Provide the (x, y) coordinate of the cell's center where the given text is located.  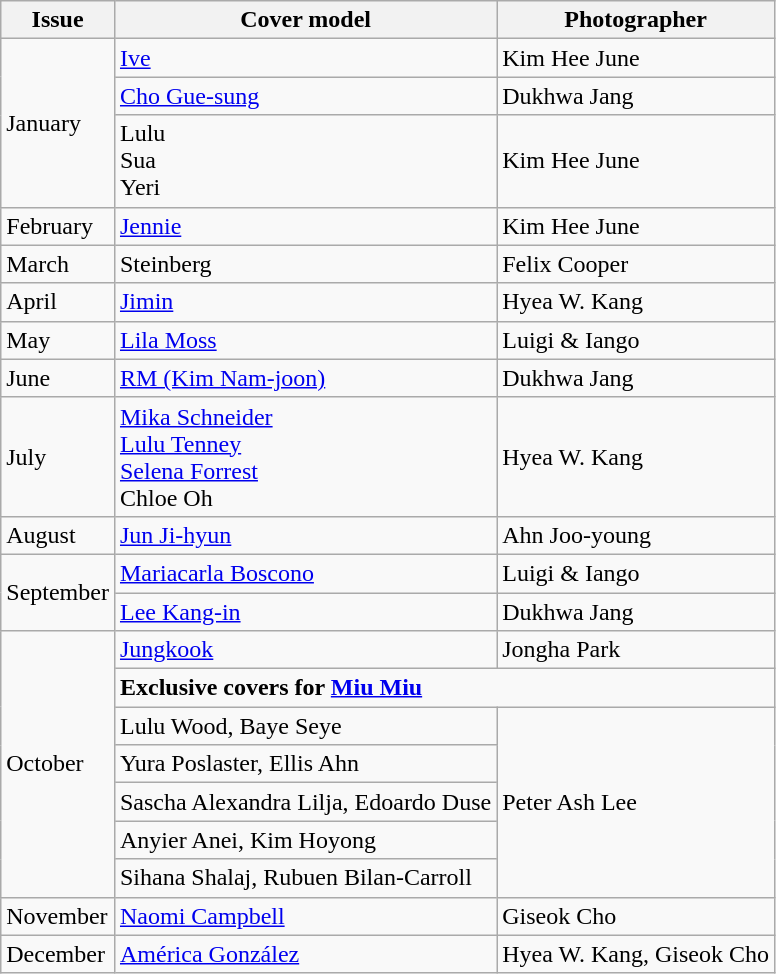
Jun Ji-hyun (305, 535)
Mariacarla Boscono (305, 573)
October (58, 764)
Cho Gue-sung (305, 96)
Giseok Cho (636, 916)
Issue (58, 20)
July (58, 456)
Jongha Park (636, 650)
Cover model (305, 20)
RM (Kim Nam-joon) (305, 378)
Ahn Joo-young (636, 535)
Jennie (305, 226)
América González (305, 954)
Peter Ash Lee (636, 802)
Felix Cooper (636, 264)
June (58, 378)
April (58, 302)
Jimin (305, 302)
Lee Kang-in (305, 611)
Sascha Alexandra Lilja, Edoardo Duse (305, 802)
Sihana Shalaj, Rubuen Bilan-Carroll (305, 878)
Anyier Anei, Kim Hoyong (305, 840)
Lila Moss (305, 340)
May (58, 340)
September (58, 592)
November (58, 916)
Lulu Sua Yeri (305, 161)
January (58, 123)
Jungkook (305, 650)
Naomi Campbell (305, 916)
Yura Poslaster, Ellis Ahn (305, 764)
Mika Schneider Lulu Tenney Selena Forrest Chloe Oh (305, 456)
March (58, 264)
Hyea W. Kang, Giseok Cho (636, 954)
February (58, 226)
December (58, 954)
Exclusive covers for Miu Miu (444, 688)
Steinberg (305, 264)
Photographer (636, 20)
August (58, 535)
Lulu Wood, Baye Seye (305, 726)
Ive (305, 58)
